Output the [X, Y] coordinate of the center of the cell containing the given text.  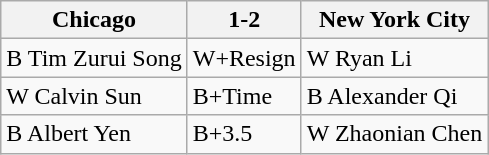
Chicago [94, 20]
W+Resign [244, 58]
B Tim Zurui Song [94, 58]
1-2 [244, 20]
New York City [394, 20]
B Albert Yen [94, 134]
W Zhaonian Chen [394, 134]
W Calvin Sun [94, 96]
B+Time [244, 96]
B Alexander Qi [394, 96]
B+3.5 [244, 134]
W Ryan Li [394, 58]
